Capture the cell that displays the provided text and extract its (x, y) central coordinate. 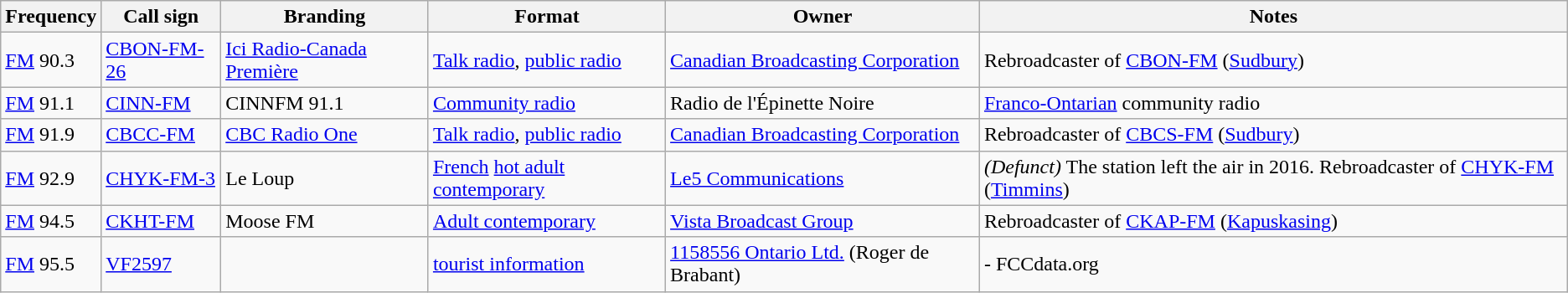
tourist information (546, 265)
Moose FM (325, 221)
FM 91.1 (51, 103)
Owner (823, 17)
Rebroadcaster of CBON-FM (Sudbury) (1273, 60)
Format (546, 17)
Radio de l'Épinette Noire (823, 103)
FM 91.9 (51, 135)
Ici Radio-Canada Première (325, 60)
FM 90.3 (51, 60)
Community radio (546, 103)
CINNFM 91.1 (325, 103)
French hot adult contemporary (546, 177)
(Defunct) The station left the air in 2016. Rebroadcaster of CHYK-FM (Timmins) (1273, 177)
CHYK-FM-3 (161, 177)
- FCCdata.org (1273, 265)
1158556 Ontario Ltd. (Roger de Brabant) (823, 265)
Rebroadcaster of CKAP-FM (Kapuskasing) (1273, 221)
FM 92.9 (51, 177)
Le Loup (325, 177)
Vista Broadcast Group (823, 221)
Frequency (51, 17)
CINN-FM (161, 103)
CBC Radio One (325, 135)
Franco-Ontarian community radio (1273, 103)
Adult contemporary (546, 221)
CBCC-FM (161, 135)
FM 94.5 (51, 221)
Le5 Communications (823, 177)
Branding (325, 17)
FM 95.5 (51, 265)
CKHT-FM (161, 221)
CBON-FM-26 (161, 60)
Rebroadcaster of CBCS-FM (Sudbury) (1273, 135)
VF2597 (161, 265)
Call sign (161, 17)
Notes (1273, 17)
